Extract the [x, y] coordinate from the center of the cell holding the provided text.  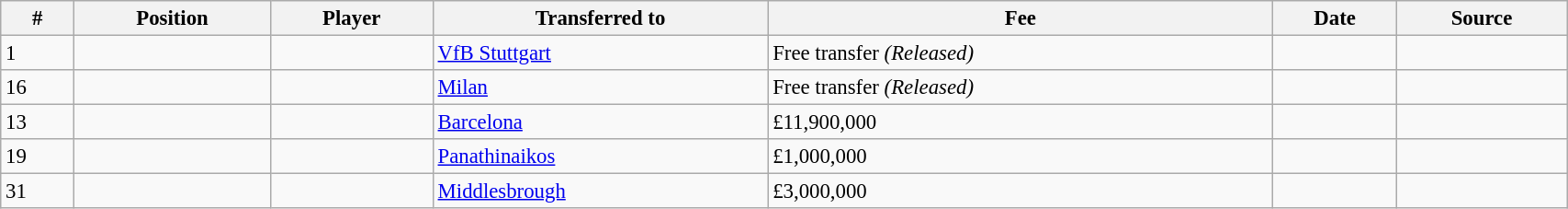
Source [1481, 18]
£11,900,000 [1021, 122]
Player [351, 18]
£1,000,000 [1021, 157]
19 [38, 157]
Milan [601, 87]
Position [173, 18]
Transferred to [601, 18]
16 [38, 87]
Date [1336, 18]
VfB Stuttgart [601, 53]
Fee [1021, 18]
13 [38, 122]
# [38, 18]
1 [38, 53]
Panathinaikos [601, 157]
Barcelona [601, 122]
31 [38, 192]
Middlesbrough [601, 192]
£3,000,000 [1021, 192]
